Search for the cell housing the specified text and yield its [X, Y] center coordinate. 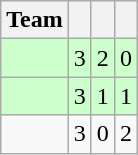
Team [35, 20]
